Output the [x, y] coordinate of the center of the cell containing the given text.  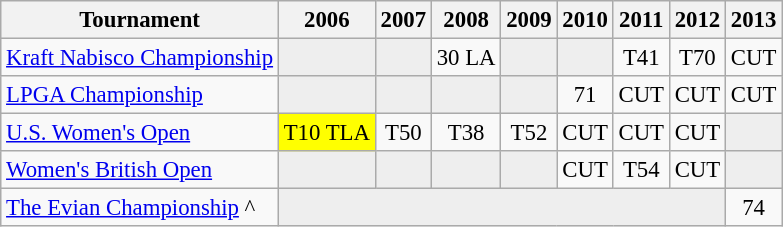
2013 [753, 20]
T50 [403, 133]
T70 [697, 58]
2011 [641, 20]
Women's British Open [140, 170]
74 [753, 208]
T54 [641, 170]
2012 [697, 20]
T10 TLA [326, 133]
U.S. Women's Open [140, 133]
T41 [641, 58]
71 [585, 95]
The Evian Championship ^ [140, 208]
2009 [529, 20]
Kraft Nabisco Championship [140, 58]
30 LA [466, 58]
2006 [326, 20]
T38 [466, 133]
2008 [466, 20]
2007 [403, 20]
T52 [529, 133]
Tournament [140, 20]
LPGA Championship [140, 95]
2010 [585, 20]
